Extract the [x, y] coordinate from the center of the cell holding the provided text.  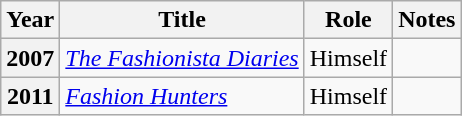
The Fashionista Diaries [182, 58]
2011 [30, 96]
Year [30, 20]
Notes [427, 20]
Fashion Hunters [182, 96]
Title [182, 20]
2007 [30, 58]
Role [348, 20]
